Search for the cell housing the specified text and yield its [x, y] center coordinate. 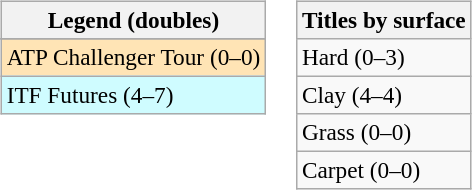
Legend (doubles) [133, 20]
Clay (4–4) [384, 95]
ATP Challenger Tour (0–0) [133, 57]
Titles by surface [384, 20]
Carpet (0–0) [384, 171]
Grass (0–0) [384, 133]
ITF Futures (4–7) [133, 95]
Hard (0–3) [384, 57]
